From the cell containing the given text, extract its center point as (X, Y) coordinate. 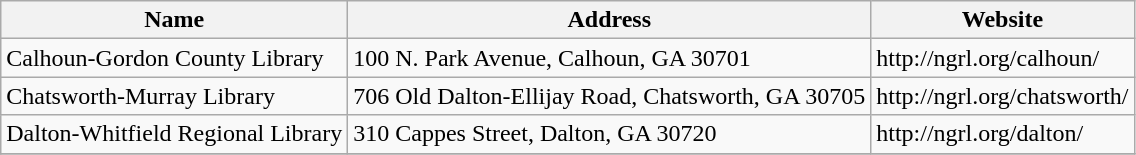
310 Cappes Street, Dalton, GA 30720 (610, 134)
Dalton-Whitfield Regional Library (174, 134)
http://ngrl.org/dalton/ (1002, 134)
Chatsworth-Murray Library (174, 96)
100 N. Park Avenue, Calhoun, GA 30701 (610, 58)
http://ngrl.org/calhoun/ (1002, 58)
http://ngrl.org/chatsworth/ (1002, 96)
Website (1002, 20)
Calhoun-Gordon County Library (174, 58)
Name (174, 20)
706 Old Dalton-Ellijay Road, Chatsworth, GA 30705 (610, 96)
Address (610, 20)
